Determine the [X, Y] coordinate at the center of the cell enclosing the given text.  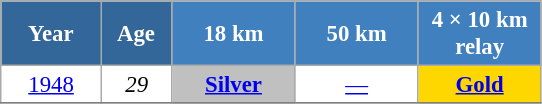
— [356, 85]
4 × 10 km relay [480, 34]
Year [52, 34]
1948 [52, 85]
Silver [234, 85]
50 km [356, 34]
29 [136, 85]
Age [136, 34]
18 km [234, 34]
Gold [480, 85]
